Extract the [X, Y] coordinate from the center of the cell holding the provided text.  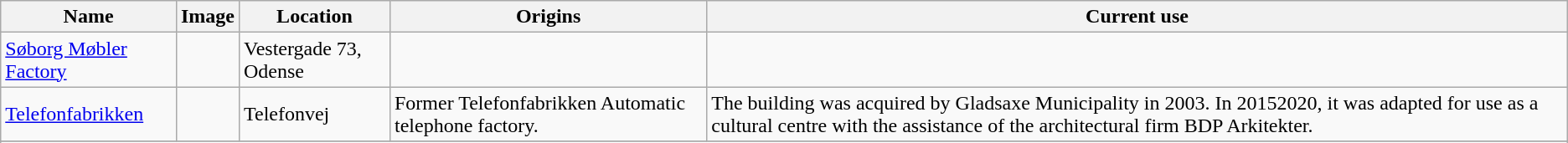
Vestergade 73, Odense [314, 60]
Image [208, 17]
Søborg Møbler Factory [89, 60]
Telefonvej [314, 114]
Former Telefonfabrikken Automatic telephone factory. [548, 114]
Name [89, 17]
Location [314, 17]
Telefonfabrikken [89, 114]
Origins [548, 17]
Current use [1137, 17]
